Detect which cell encompasses the target text, then output its (x, y) center coordinate. 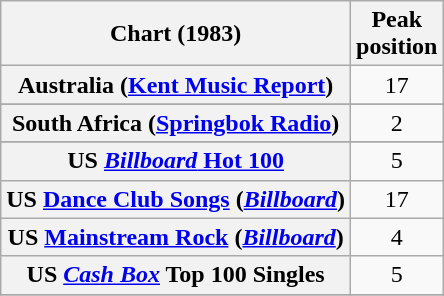
US Billboard Hot 100 (176, 161)
4 (397, 237)
US Mainstream Rock (Billboard) (176, 237)
Australia (Kent Music Report) (176, 85)
US Dance Club Songs (Billboard) (176, 199)
South Africa (Springbok Radio) (176, 123)
US Cash Box Top 100 Singles (176, 275)
Chart (1983) (176, 34)
Peakposition (397, 34)
2 (397, 123)
